Locate the cell with the specified text and output its [X, Y] center coordinate. 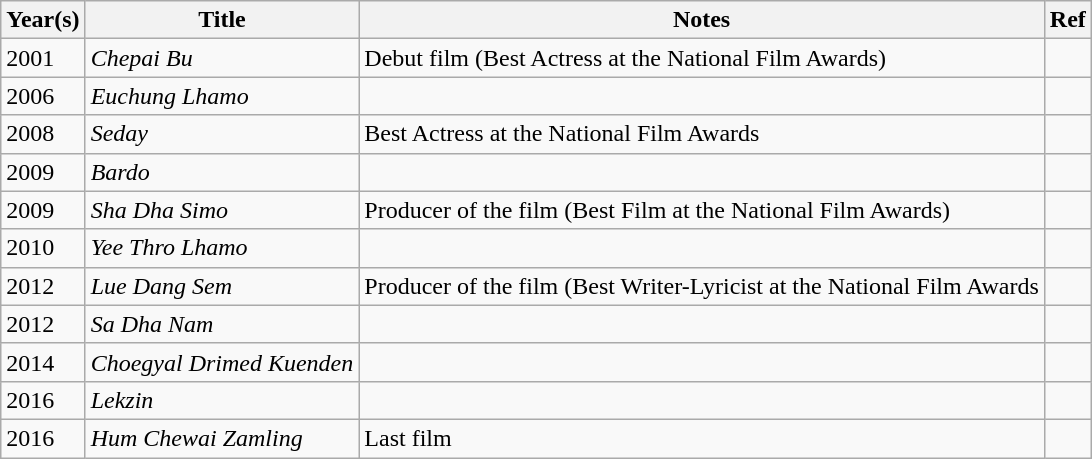
2006 [43, 96]
Sa Dha Nam [222, 324]
Notes [702, 20]
Title [222, 20]
Sha Dha Simo [222, 210]
Lekzin [222, 400]
Lue Dang Sem [222, 286]
Yee Thro Lhamo [222, 248]
Producer of the film (Best Writer-Lyricist at the National Film Awards [702, 286]
Year(s) [43, 20]
Seday [222, 134]
Producer of the film (Best Film at the National Film Awards) [702, 210]
Debut film (Best Actress at the National Film Awards) [702, 58]
2014 [43, 362]
Euchung Lhamo [222, 96]
2001 [43, 58]
2008 [43, 134]
Best Actress at the National Film Awards [702, 134]
2010 [43, 248]
Last film [702, 438]
Hum Chewai Zamling [222, 438]
Bardo [222, 172]
Chepai Bu [222, 58]
Choegyal Drimed Kuenden [222, 362]
Ref [1068, 20]
